Capture the cell that displays the provided text and extract its [x, y] central coordinate. 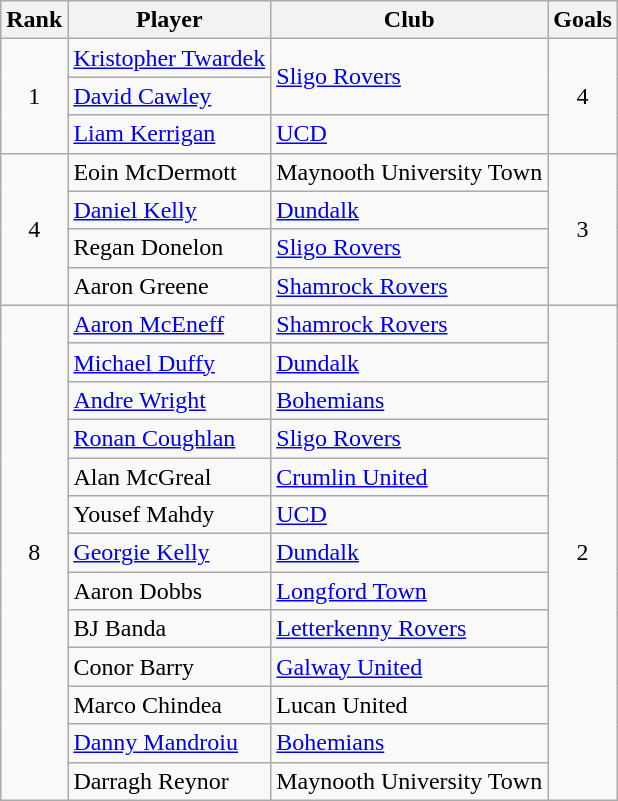
Darragh Reynor [170, 781]
Aaron Greene [170, 286]
Kristopher Twardek [170, 58]
Eoin McDermott [170, 172]
Lucan United [410, 705]
Aaron Dobbs [170, 591]
Rank [34, 20]
3 [583, 229]
Danny Mandroiu [170, 743]
David Cawley [170, 96]
Alan McGreal [170, 477]
Aaron McEneff [170, 324]
Conor Barry [170, 667]
1 [34, 96]
Daniel Kelly [170, 210]
Goals [583, 20]
Galway United [410, 667]
Regan Donelon [170, 248]
2 [583, 552]
Yousef Mahdy [170, 515]
Liam Kerrigan [170, 134]
Andre Wright [170, 400]
Longford Town [410, 591]
Letterkenny Rovers [410, 629]
Michael Duffy [170, 362]
BJ Banda [170, 629]
Crumlin United [410, 477]
8 [34, 552]
Georgie Kelly [170, 553]
Player [170, 20]
Marco Chindea [170, 705]
Ronan Coughlan [170, 438]
Club [410, 20]
